Scan for the cell matching the given text and deliver its [X, Y] coordinate at center. 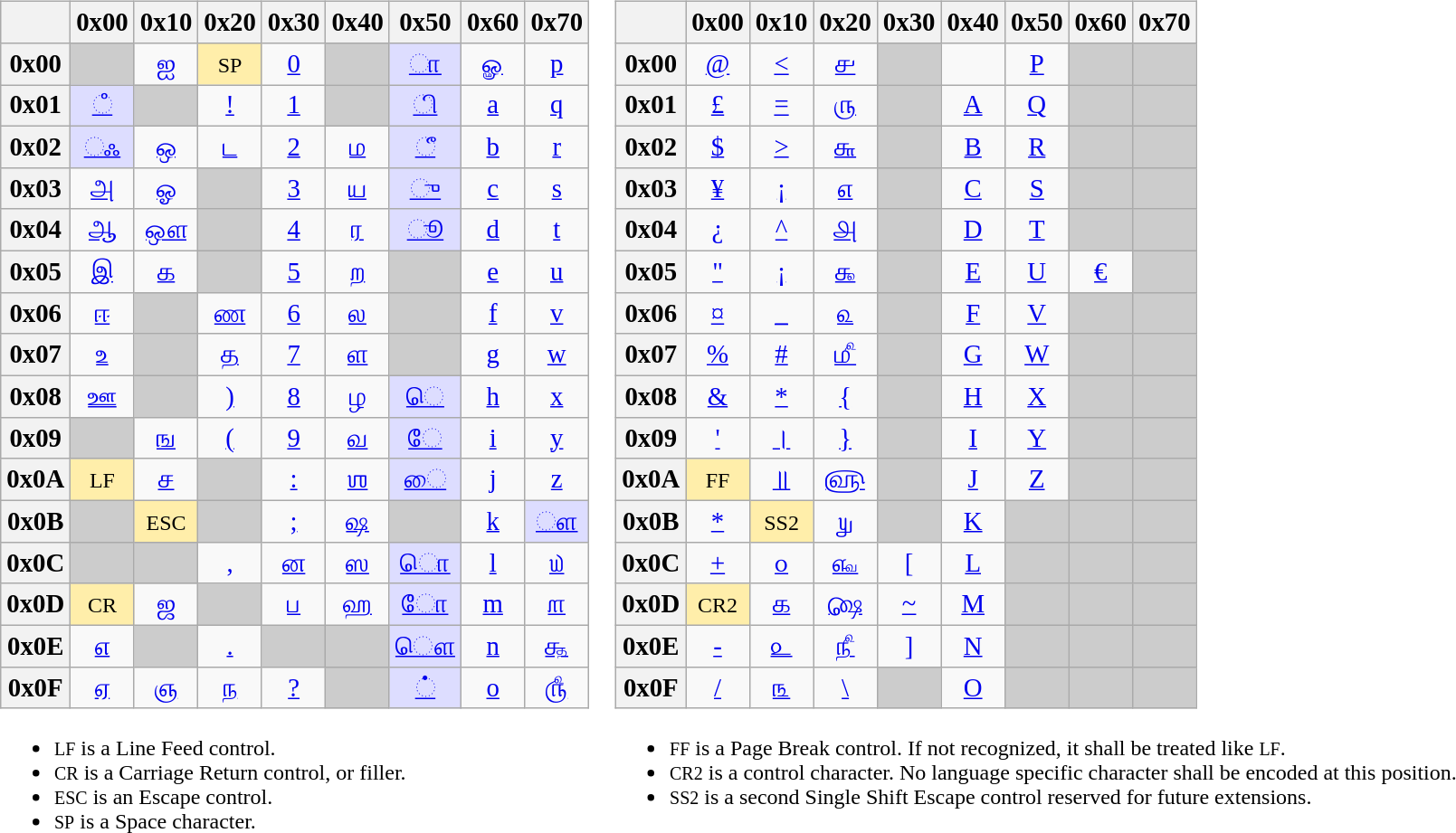
; [293, 521]
+ [718, 563]
ட [230, 147]
L [974, 563]
~ [909, 604]
9 [293, 438]
◌ூ [425, 230]
ய [358, 188]
ஔ [167, 230]
ஸ [358, 563]
o [492, 687]
y [557, 438]
e [492, 271]
LF [103, 479]
T [1037, 230]
2 [293, 147]
எ [103, 646]
௶ [845, 521]
௲ [557, 646]
E [974, 271]
d [492, 230]
g [492, 355]
Z [1037, 479]
ஆ [103, 230]
1 [293, 106]
N [974, 646]
ஊ [103, 396]
- [718, 646]
௹ [557, 687]
◌ை [425, 479]
S [1037, 188]
( [230, 438]
£ [718, 106]
௮ [845, 230]
ழ [358, 396]
ற [358, 271]
P [1037, 64]
J [974, 479]
R [1037, 147]
j [492, 479]
8 [293, 396]
ந [230, 687]
6 [293, 313]
◌ா [425, 64]
I [974, 438]
a [492, 106]
} [845, 438]
. [230, 646]
$ [718, 147]
◌ோ [425, 604]
i [492, 438]
\ [845, 687]
௩ [782, 687]
! [230, 106]
வ [358, 438]
SP [230, 64]
C [974, 188]
A [974, 106]
ESC [167, 521]
5 [293, 271]
k [492, 521]
l [492, 563]
௸ [845, 604]
p [557, 64]
௭ [845, 188]
¿ [718, 230]
௴ [845, 355]
CR [103, 604]
◌ி [425, 106]
, [230, 563]
◌ெ [425, 396]
ர [358, 230]
) [230, 396]
ம [358, 147]
◌ொ [425, 563]
{ [845, 396]
> [782, 147]
B [974, 147]
௪ [845, 64]
€ [1100, 271]
] [909, 646]
◌ு [425, 188]
x [557, 396]
। [782, 438]
v [557, 313]
ங [167, 438]
௧ [782, 604]
_ [782, 313]
n [492, 646]
W [1037, 355]
◌ீ [425, 147]
/ [718, 687]
◌ௗ [557, 521]
^ [782, 230]
? [293, 687]
॥ [782, 479]
ள [358, 355]
௱ [557, 604]
M [974, 604]
ஏ [103, 687]
& [718, 396]
◌் [425, 687]
◌ஃ [103, 147]
ௐ [492, 64]
◌ே [425, 438]
w [557, 355]
H [974, 396]
z [557, 479]
ஞ [167, 687]
K [974, 521]
" [718, 271]
0 [293, 64]
D [974, 230]
ஈ [103, 313]
[ [909, 563]
SS2 [782, 521]
t [557, 230]
◌ௌ [425, 646]
ச [167, 479]
ஜ [167, 604]
F [974, 313]
௰ [557, 563]
X [1037, 396]
s [557, 188]
% [718, 355]
¥ [718, 188]
h [492, 396]
: [293, 479]
ஒ [167, 147]
m [492, 604]
௫ [845, 106]
௨ [782, 646]
த [230, 355]
ப [293, 604]
ஹ [358, 604]
G [974, 355]
@ [718, 64]
< [782, 64]
3 [293, 188]
u [557, 271]
௺ [845, 646]
O [974, 687]
ன [293, 563]
அ [103, 188]
உ [103, 355]
௵ [845, 479]
¤ [718, 313]
ஷ [358, 521]
ஶ [358, 479]
௷ [845, 563]
= [782, 106]
Q [1037, 106]
க [167, 271]
ஐ [167, 64]
b [492, 147]
௳ [845, 313]
௦ [782, 563]
CR2 [718, 604]
◌ஂ [103, 106]
# [782, 355]
' [718, 438]
V [1037, 313]
q [557, 106]
f [492, 313]
ண [230, 313]
ல [358, 313]
இ [103, 271]
௯ [845, 271]
4 [293, 230]
ஓ [167, 188]
௬ [845, 147]
Y [1037, 438]
7 [293, 355]
c [492, 188]
r [557, 147]
U [1037, 271]
FF [718, 479]
